Locate the cell with the specified text and output its [x, y] center coordinate. 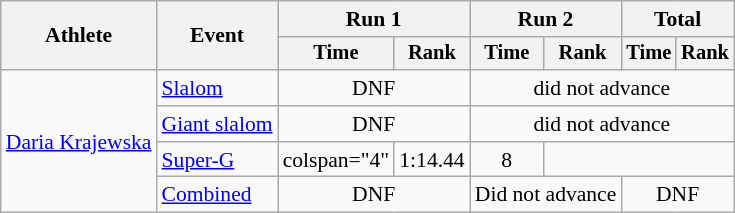
8 [507, 160]
Giant slalom [218, 124]
1:14.44 [432, 160]
Total [677, 19]
colspan="4" [336, 160]
Super-G [218, 160]
Combined [218, 195]
Daria Krajewska [79, 141]
Slalom [218, 88]
Athlete [79, 36]
Did not advance [546, 195]
Run 2 [546, 19]
Event [218, 36]
Run 1 [374, 19]
